Search for the cell housing the specified text and yield its [x, y] center coordinate. 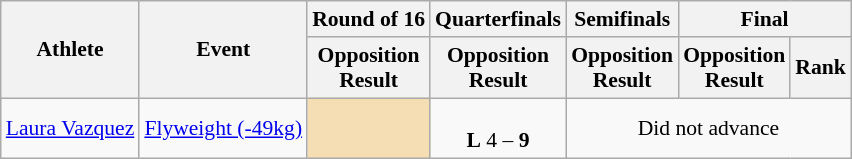
Flyweight (-49kg) [223, 128]
Event [223, 50]
Rank [820, 68]
Final [764, 19]
Quarterfinals [498, 19]
Round of 16 [368, 19]
Laura Vazquez [70, 128]
Did not advance [708, 128]
L 4 – 9 [498, 128]
Athlete [70, 50]
Semifinals [622, 19]
